Extract the (x, y) coordinate from the center of the cell holding the provided text.  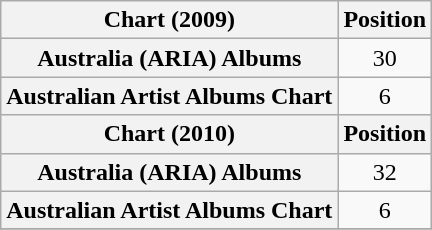
Chart (2009) (170, 20)
30 (385, 58)
32 (385, 172)
Chart (2010) (170, 134)
